Return [X, Y] of the center of cell containing provided text 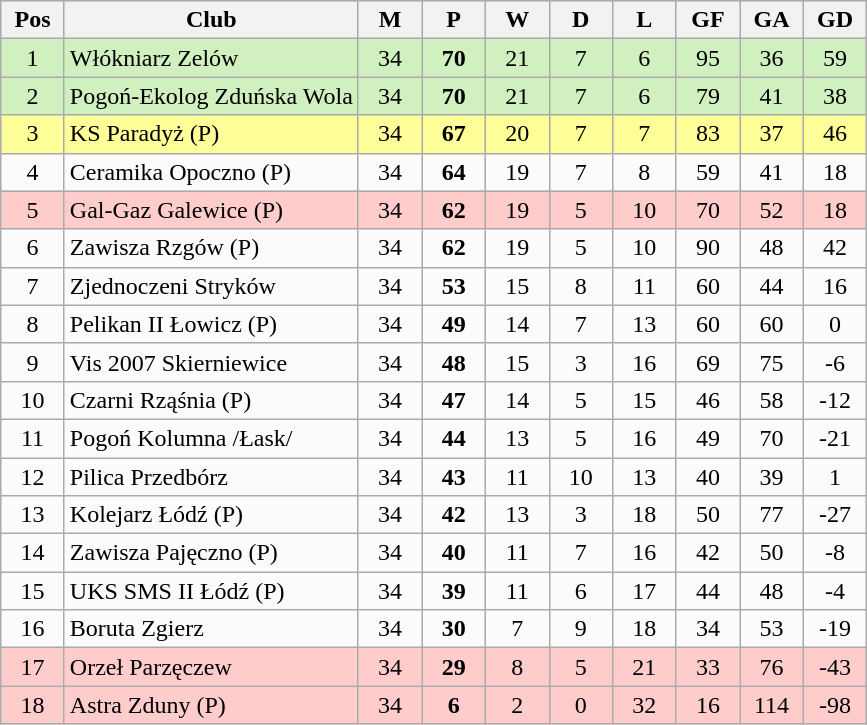
P [454, 20]
Kolejarz Łódź (P) [211, 515]
Club [211, 20]
64 [454, 172]
Pilica Przedbórz [211, 477]
Włókniarz Zelów [211, 58]
Zawisza Pajęczno (P) [211, 553]
KS Paradyż (P) [211, 134]
Boruta Zgierz [211, 629]
58 [772, 400]
-4 [835, 591]
69 [708, 362]
GA [772, 20]
-8 [835, 553]
GD [835, 20]
Pogoń-Ekolog Zduńska Wola [211, 96]
Astra Zduny (P) [211, 705]
79 [708, 96]
Zjednoczeni Stryków [211, 286]
M [390, 20]
Pos [33, 20]
-43 [835, 667]
Vis 2007 Skierniewice [211, 362]
GF [708, 20]
-12 [835, 400]
-6 [835, 362]
33 [708, 667]
43 [454, 477]
Pelikan II Łowicz (P) [211, 324]
-98 [835, 705]
20 [517, 134]
12 [33, 477]
D [581, 20]
32 [645, 705]
Orzeł Parzęczew [211, 667]
75 [772, 362]
Pogoń Kolumna /Łask/ [211, 438]
83 [708, 134]
37 [772, 134]
29 [454, 667]
90 [708, 248]
67 [454, 134]
36 [772, 58]
Ceramika Opoczno (P) [211, 172]
52 [772, 210]
Czarni Rząśnia (P) [211, 400]
W [517, 20]
38 [835, 96]
Gal-Gaz Galewice (P) [211, 210]
-19 [835, 629]
77 [772, 515]
Zawisza Rzgów (P) [211, 248]
L [645, 20]
47 [454, 400]
95 [708, 58]
UKS SMS II Łódź (P) [211, 591]
-27 [835, 515]
76 [772, 667]
30 [454, 629]
4 [33, 172]
-21 [835, 438]
114 [772, 705]
